Detect which cell encompasses the target text, then output its [x, y] center coordinate. 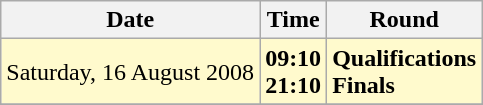
Round [404, 20]
Saturday, 16 August 2008 [130, 72]
QualificationsFinals [404, 72]
Time [294, 20]
09:1021:10 [294, 72]
Date [130, 20]
